Determine the (X, Y) coordinate at the center of the cell enclosing the given text.  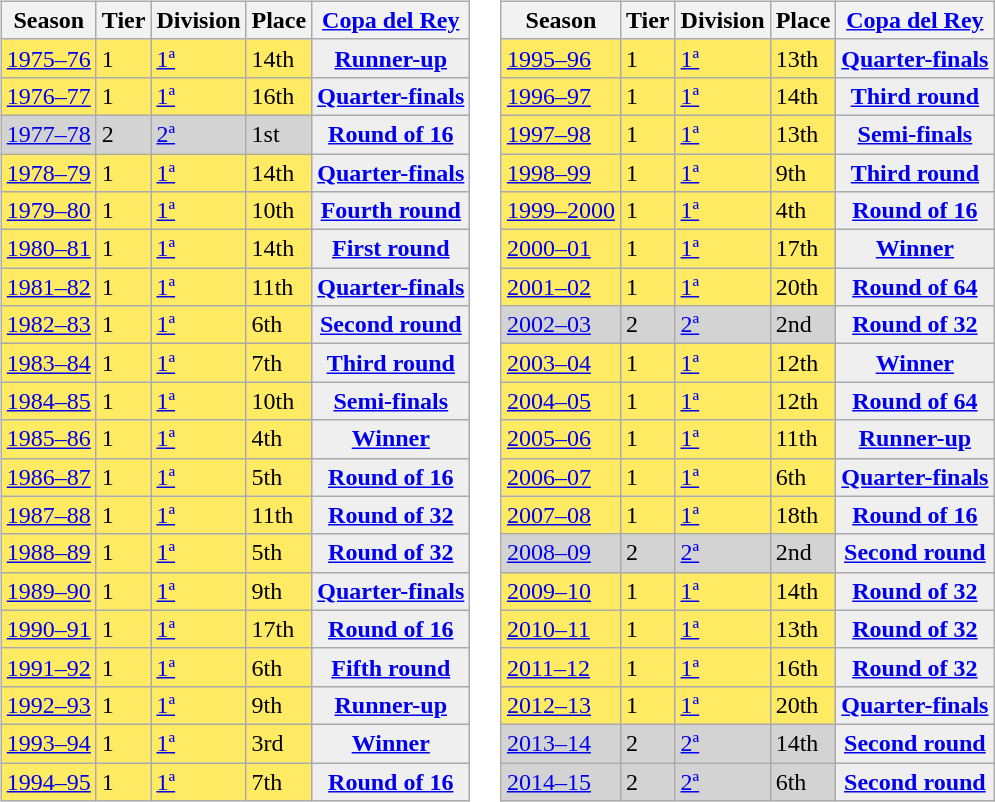
1986–87 (48, 477)
2002–03 (560, 325)
18th (803, 515)
1st (279, 134)
2003–04 (560, 363)
First round (391, 249)
1983–84 (48, 363)
2013–14 (560, 743)
Fifth round (391, 667)
1982–83 (48, 325)
1996–97 (560, 96)
1976–77 (48, 96)
1975–76 (48, 58)
1994–95 (48, 781)
2000–01 (560, 249)
1992–93 (48, 705)
1997–98 (560, 134)
Fourth round (391, 211)
1995–96 (560, 58)
1981–82 (48, 287)
1980–81 (48, 249)
1984–85 (48, 401)
1977–78 (48, 134)
1990–91 (48, 629)
1998–99 (560, 173)
2005–06 (560, 439)
2006–07 (560, 477)
3rd (279, 743)
2009–10 (560, 591)
1988–89 (48, 553)
1985–86 (48, 439)
1991–92 (48, 667)
1989–90 (48, 591)
1979–80 (48, 211)
2001–02 (560, 287)
2007–08 (560, 515)
1993–94 (48, 743)
2004–05 (560, 401)
2010–11 (560, 629)
1999–2000 (560, 211)
1987–88 (48, 515)
2014–15 (560, 781)
1978–79 (48, 173)
2008–09 (560, 553)
2012–13 (560, 705)
2011–12 (560, 667)
